Return the (X, Y) coordinate for the center point of the cell that contains the specified text.  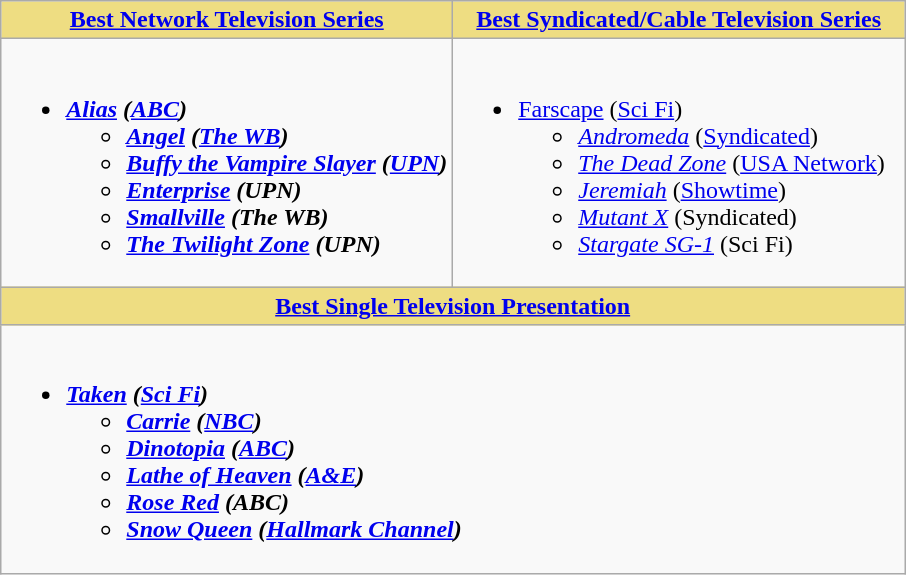
Farscape (Sci Fi)Andromeda (Syndicated)The Dead Zone (USA Network)Jeremiah (Showtime)Mutant X (Syndicated)Stargate SG-1 (Sci Fi) (679, 163)
Best Single Television Presentation (453, 306)
Best Network Television Series (227, 20)
Taken (Sci Fi)Carrie (NBC)Dinotopia (ABC)Lathe of Heaven (A&E)Rose Red (ABC)Snow Queen (Hallmark Channel) (453, 449)
Alias (ABC)Angel (The WB)Buffy the Vampire Slayer (UPN)Enterprise (UPN)Smallville (The WB)The Twilight Zone (UPN) (227, 163)
Best Syndicated/Cable Television Series (679, 20)
